Extract the (x, y) coordinate from the center of the cell holding the provided text.  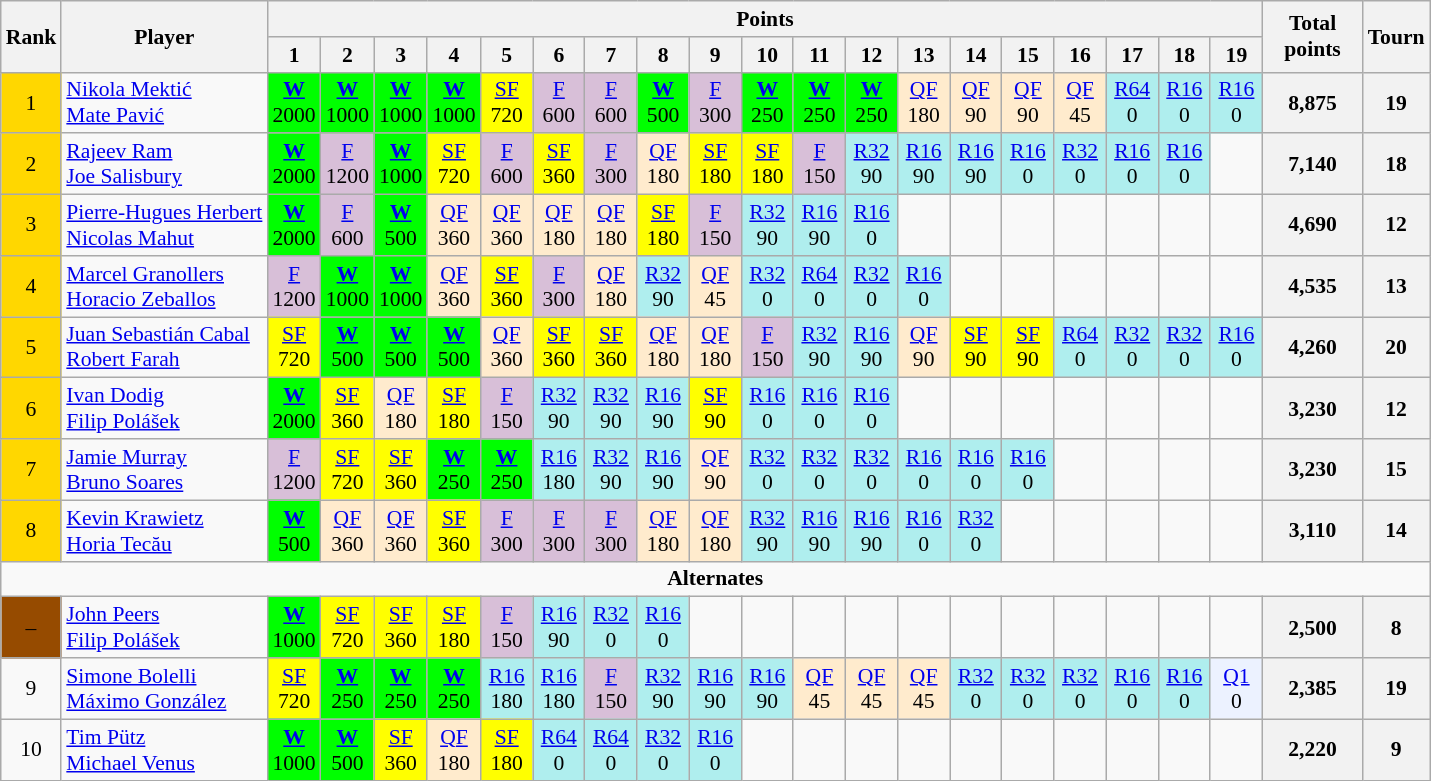
8,875 (1312, 102)
Nikola Mektić Mate Pavić (164, 102)
Player (164, 36)
Rajeev Ram Joe Salisbury (164, 164)
Ivan Dodig Filip Polášek (164, 408)
Juan Sebastián Cabal Robert Farah (164, 348)
11 (819, 55)
4,535 (1312, 286)
20 (1396, 348)
3,110 (1312, 530)
Kevin Krawietz Horia Tecău (164, 530)
Total points (1312, 36)
2,220 (1312, 750)
4,260 (1312, 348)
2,500 (1312, 628)
Tourn (1396, 36)
4,690 (1312, 226)
Marcel Granollers Horacio Zeballos (164, 286)
Jamie Murray Bruno Soares (164, 470)
Tim Pütz Michael Venus (164, 750)
Pierre-Hugues Herbert Nicolas Mahut (164, 226)
2,385 (1312, 688)
Simone Bolelli Máximo González (164, 688)
Alternates (716, 579)
16 (1080, 55)
– (32, 628)
17 (1132, 55)
Points (764, 19)
7,140 (1312, 164)
Rank (32, 36)
Q10 (1236, 688)
John Peers Filip Polášek (164, 628)
